Scan for the cell matching the given text and deliver its [X, Y] coordinate at center. 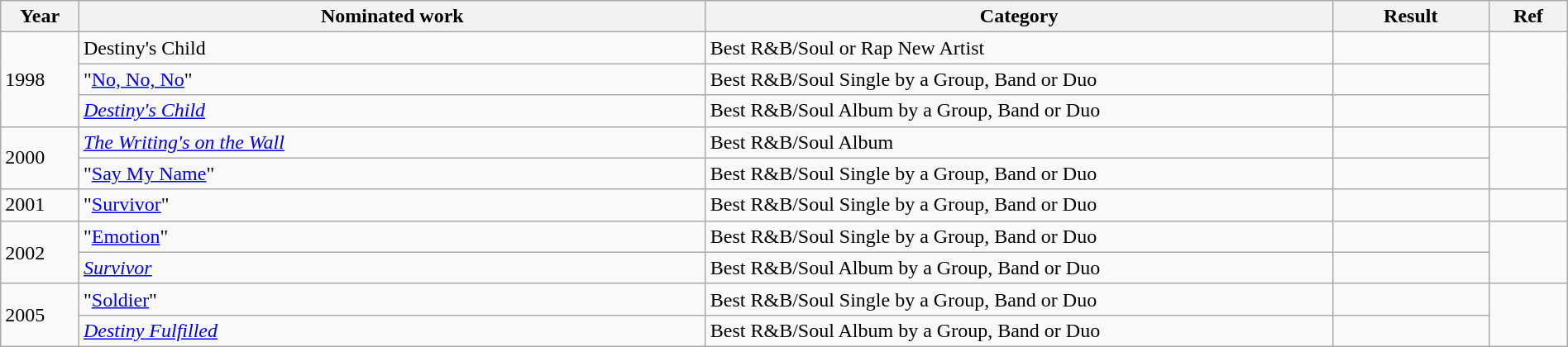
Best R&B/Soul or Rap New Artist [1019, 48]
Destiny Fulfilled [392, 330]
2002 [40, 252]
"Survivor" [392, 205]
"Emotion" [392, 236]
Ref [1528, 17]
Result [1411, 17]
2000 [40, 158]
"Soldier" [392, 299]
The Writing's on the Wall [392, 142]
Year [40, 17]
2001 [40, 205]
"No, No, No" [392, 79]
Nominated work [392, 17]
2005 [40, 315]
Survivor [392, 268]
Best R&B/Soul Album [1019, 142]
Category [1019, 17]
1998 [40, 79]
"Say My Name" [392, 173]
